Scan for the cell matching the given text and deliver its (x, y) coordinate at center. 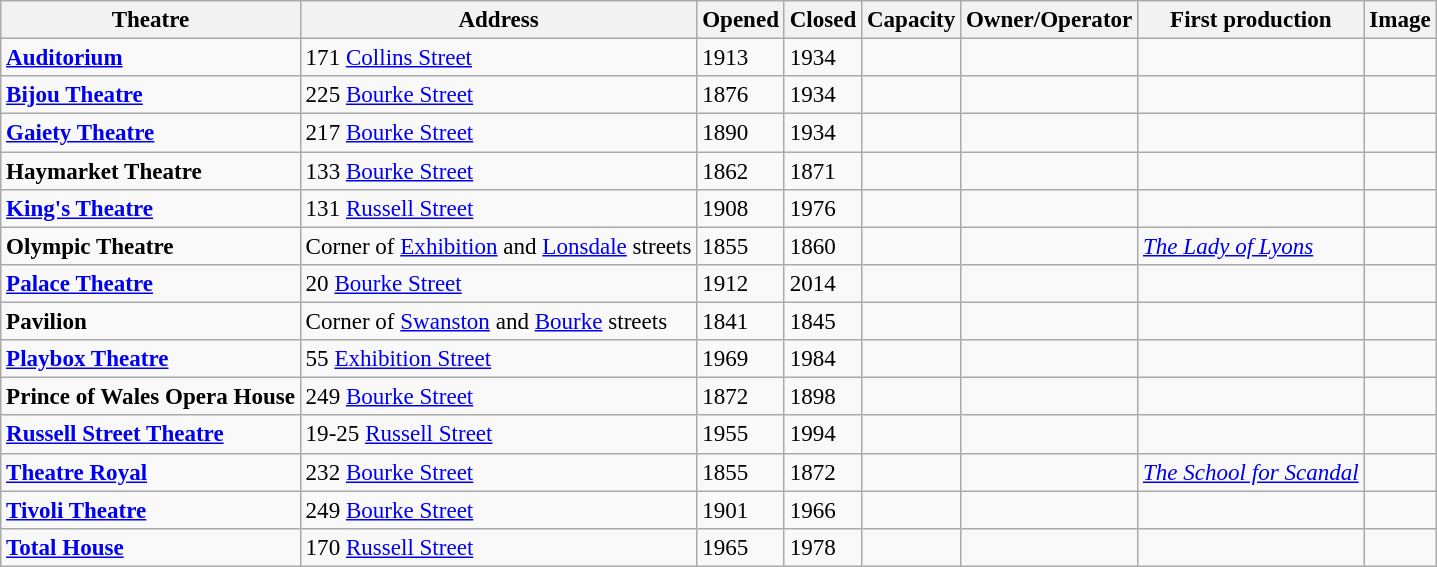
The School for Scandal (1251, 472)
1871 (822, 171)
232 Bourke Street (498, 472)
Pavilion (151, 322)
Theatre Royal (151, 472)
131 Russell Street (498, 209)
2014 (822, 284)
King's Theatre (151, 209)
Owner/Operator (1050, 20)
1898 (822, 397)
1890 (741, 133)
Total House (151, 548)
1862 (741, 171)
Haymarket Theatre (151, 171)
Opened (741, 20)
1994 (822, 435)
1860 (822, 246)
1966 (822, 510)
Palace Theatre (151, 284)
Image (1400, 20)
1841 (741, 322)
225 Bourke Street (498, 95)
Address (498, 20)
1876 (741, 95)
Prince of Wales Opera House (151, 397)
1955 (741, 435)
1969 (741, 359)
1912 (741, 284)
Corner of Swanston and Bourke streets (498, 322)
171 Collins Street (498, 58)
Theatre (151, 20)
133 Bourke Street (498, 171)
1978 (822, 548)
217 Bourke Street (498, 133)
Capacity (912, 20)
1984 (822, 359)
19-25 Russell Street (498, 435)
First production (1251, 20)
Corner of Exhibition and Lonsdale streets (498, 246)
Closed (822, 20)
55 Exhibition Street (498, 359)
Olympic Theatre (151, 246)
Tivoli Theatre (151, 510)
1908 (741, 209)
1965 (741, 548)
The Lady of Lyons (1251, 246)
Bijou Theatre (151, 95)
Russell Street Theatre (151, 435)
Gaiety Theatre (151, 133)
1913 (741, 58)
20 Bourke Street (498, 284)
1845 (822, 322)
Auditorium (151, 58)
170 Russell Street (498, 548)
Playbox Theatre (151, 359)
1901 (741, 510)
1976 (822, 209)
